Determine the [X, Y] coordinate at the center of the cell enclosing the given text.  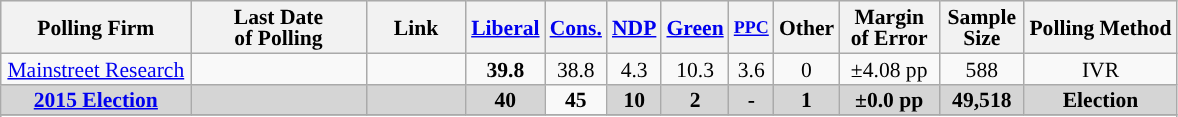
SampleSize [982, 27]
- [752, 100]
10.3 [694, 68]
Liberal [505, 27]
4.3 [634, 68]
40 [505, 100]
Polling Method [1100, 27]
NDP [634, 27]
Election [1100, 100]
10 [634, 100]
Link [416, 27]
2 [694, 100]
45 [576, 100]
Polling Firm [96, 27]
Mainstreet Research [96, 68]
39.8 [505, 68]
3.6 [752, 68]
49,518 [982, 100]
IVR [1100, 68]
Cons. [576, 27]
38.8 [576, 68]
Marginof Error [889, 27]
1 [806, 100]
±0.0 pp [889, 100]
2015 Election [96, 100]
588 [982, 68]
0 [806, 68]
Other [806, 27]
Green [694, 27]
PPC [752, 27]
Last Dateof Polling [278, 27]
±4.08 pp [889, 68]
